Determine the (X, Y) coordinate at the center of the cell enclosing the given text.  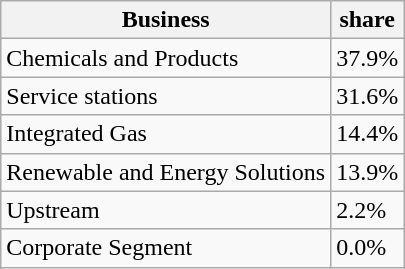
Business (166, 20)
Service stations (166, 96)
Upstream (166, 210)
Renewable and Energy Solutions (166, 172)
Chemicals and Products (166, 58)
37.9% (368, 58)
Integrated Gas (166, 134)
13.9% (368, 172)
31.6% (368, 96)
0.0% (368, 248)
share (368, 20)
14.4% (368, 134)
2.2% (368, 210)
Corporate Segment (166, 248)
